Determine the [x, y] coordinate at the center of the cell enclosing the given text.  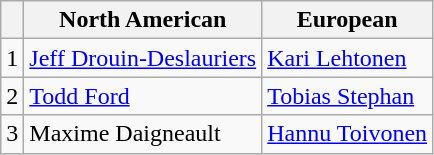
Hannu Toivonen [348, 134]
3 [12, 134]
Todd Ford [143, 96]
North American [143, 20]
European [348, 20]
Kari Lehtonen [348, 58]
2 [12, 96]
Maxime Daigneault [143, 134]
Jeff Drouin-Deslauriers [143, 58]
1 [12, 58]
Tobias Stephan [348, 96]
